Find where the given text appears and provide that cell's center as (X, Y) coordinate. 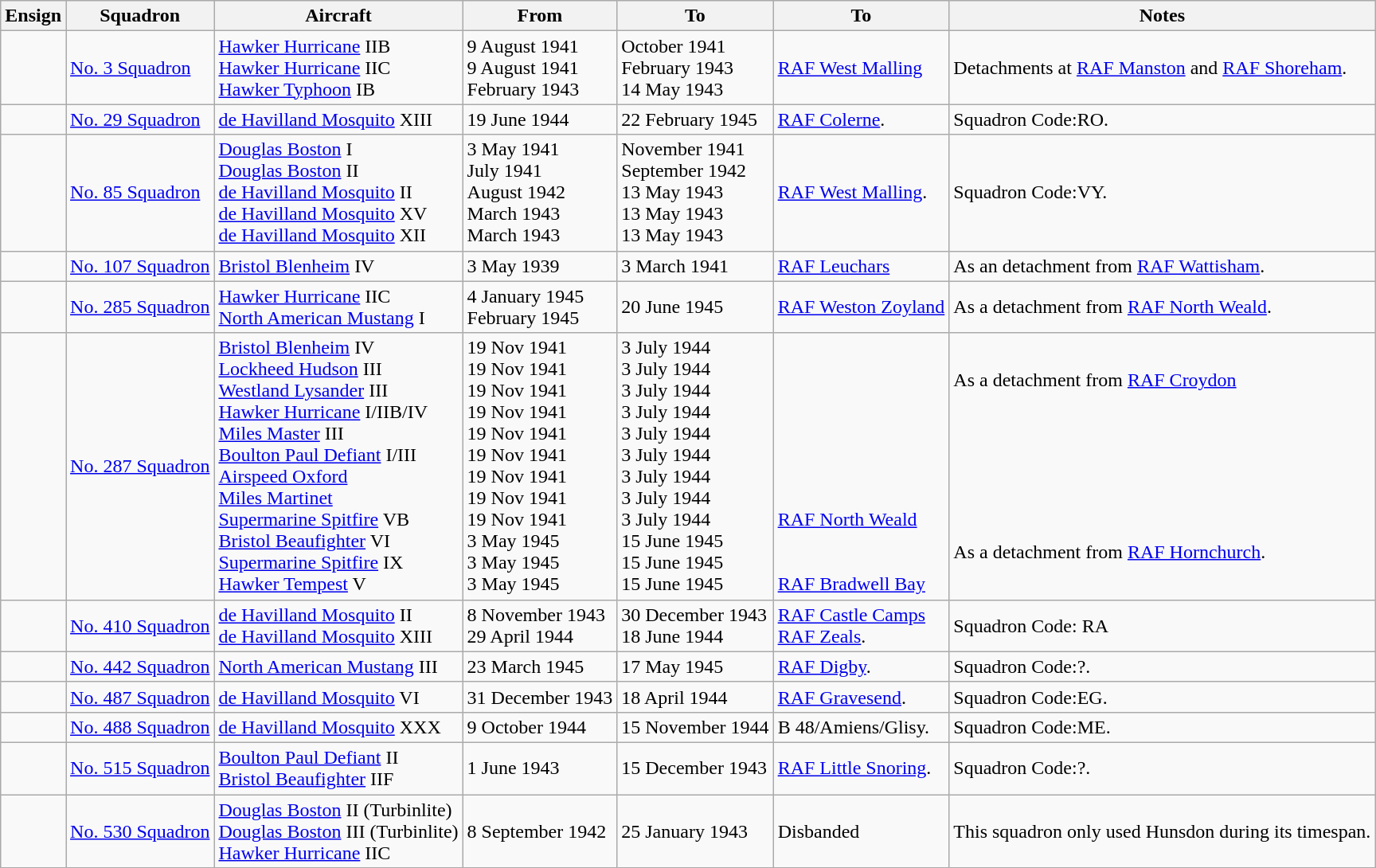
3 May 1939 (540, 266)
de Havilland Mosquito VI (338, 697)
Hawker Hurricane IIBHawker Hurricane IICHawker Typhoon IB (338, 68)
RAF Little Snoring. (862, 768)
RAF Digby. (862, 667)
November 1941September 194213 May 194313 May 194313 May 1943 (695, 193)
3 March 1941 (695, 266)
RAF Weston Zoyland (862, 307)
No. 442 Squadron (140, 667)
Ensign (33, 16)
de Havilland Mosquito IIde Havilland Mosquito XIII (338, 626)
Aircraft (338, 16)
17 May 1945 (695, 667)
4 January 1945February 1945 (540, 307)
RAF Leuchars (862, 266)
This squadron only used Hunsdon during its timespan. (1163, 831)
As a detachment from RAF CroydonAs a detachment from RAF Hornchurch. (1163, 467)
North American Mustang III (338, 667)
Hawker Hurricane IICNorth American Mustang I (338, 307)
Detachments at RAF Manston and RAF Shoreham. (1163, 68)
From (540, 16)
Squadron Code:EG. (1163, 697)
Douglas Boston IDouglas Boston IIde Havilland Mosquito IIde Havilland Mosquito XVde Havilland Mosquito XII (338, 193)
19 June 1944 (540, 119)
1 June 1943 (540, 768)
Disbanded (862, 831)
No. 488 Squadron (140, 727)
No. 410 Squadron (140, 626)
Boulton Paul Defiant IIBristol Beaufighter IIF (338, 768)
Squadron (140, 16)
15 November 1944 (695, 727)
Bristol Blenheim IV (338, 266)
No. 515 Squadron (140, 768)
20 June 1945 (695, 307)
Notes (1163, 16)
8 November 194329 April 1944 (540, 626)
Squadron Code: RA (1163, 626)
9 August 19419 August 1941February 1943 (540, 68)
October 1941February 194314 May 1943 (695, 68)
Squadron Code:ME. (1163, 727)
22 February 1945 (695, 119)
Squadron Code:RO. (1163, 119)
RAF North WealdRAF Bradwell Bay (862, 467)
No. 487 Squadron (140, 697)
RAF Gravesend. (862, 697)
RAF West Malling. (862, 193)
8 September 1942 (540, 831)
25 January 1943 (695, 831)
RAF Colerne. (862, 119)
de Havilland Mosquito XXX (338, 727)
No. 29 Squadron (140, 119)
31 December 1943 (540, 697)
19 Nov 194119 Nov 194119 Nov 194119 Nov 194119 Nov 194119 Nov 194119 Nov 194119 Nov 194119 Nov 19413 May 19453 May 19453 May 1945 (540, 467)
Squadron Code:VY. (1163, 193)
9 October 1944 (540, 727)
As a detachment from RAF North Weald. (1163, 307)
No. 107 Squadron (140, 266)
Douglas Boston II (Turbinlite)Douglas Boston III (Turbinlite)Hawker Hurricane IIC (338, 831)
As an detachment from RAF Wattisham. (1163, 266)
3 July 19443 July 19443 July 19443 July 19443 July 19443 July 19443 July 19443 July 19443 July 194415 June 194515 June 194515 June 1945 (695, 467)
18 April 1944 (695, 697)
15 December 1943 (695, 768)
23 March 1945 (540, 667)
30 December 194318 June 1944 (695, 626)
No. 85 Squadron (140, 193)
RAF Castle CampsRAF Zeals. (862, 626)
RAF West Malling (862, 68)
No. 530 Squadron (140, 831)
de Havilland Mosquito XIII (338, 119)
3 May 1941July 1941August 1942March 1943March 1943 (540, 193)
B 48/Amiens/Glisy. (862, 727)
No. 285 Squadron (140, 307)
No. 3 Squadron (140, 68)
No. 287 Squadron (140, 467)
